Extract the [X, Y] coordinate from the center of the cell holding the provided text.  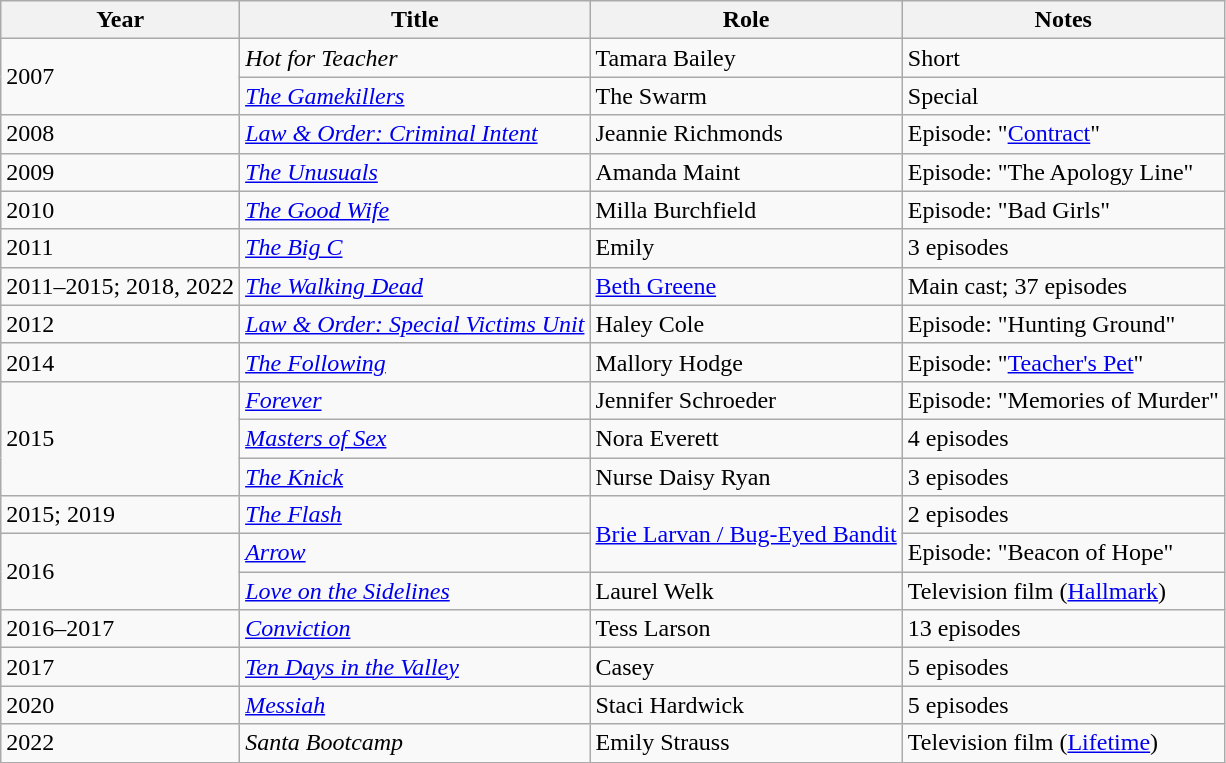
Law & Order: Criminal Intent [415, 134]
2015; 2019 [120, 515]
4 episodes [1063, 438]
Main cast; 37 episodes [1063, 286]
Tess Larson [746, 629]
Episode: "Beacon of Hope" [1063, 553]
Ten Days in the Valley [415, 667]
Episode: "Contract" [1063, 134]
Television film (Hallmark) [1063, 591]
Milla Burchfield [746, 210]
Tamara Bailey [746, 58]
The Following [415, 362]
Haley Cole [746, 324]
Messiah [415, 705]
The Unusuals [415, 172]
Episode: "The Apology Line" [1063, 172]
Mallory Hodge [746, 362]
Episode: "Hunting Ground" [1063, 324]
Staci Hardwick [746, 705]
Special [1063, 96]
2012 [120, 324]
2015 [120, 438]
2009 [120, 172]
The Gamekillers [415, 96]
Episode: "Bad Girls" [1063, 210]
Santa Bootcamp [415, 743]
Jennifer Schroeder [746, 400]
The Knick [415, 477]
Short [1063, 58]
Masters of Sex [415, 438]
Title [415, 20]
Emily Strauss [746, 743]
Notes [1063, 20]
Forever [415, 400]
Hot for Teacher [415, 58]
2020 [120, 705]
The Big C [415, 248]
The Flash [415, 515]
The Walking Dead [415, 286]
Nurse Daisy Ryan [746, 477]
The Good Wife [415, 210]
2008 [120, 134]
Conviction [415, 629]
Casey [746, 667]
2016–2017 [120, 629]
Episode: "Teacher's Pet" [1063, 362]
2011 [120, 248]
Love on the Sidelines [415, 591]
Brie Larvan / Bug-Eyed Bandit [746, 534]
Television film (Lifetime) [1063, 743]
13 episodes [1063, 629]
2016 [120, 572]
Role [746, 20]
2022 [120, 743]
2011–2015; 2018, 2022 [120, 286]
2007 [120, 77]
Episode: "Memories of Murder" [1063, 400]
2014 [120, 362]
Jeannie Richmonds [746, 134]
Laurel Welk [746, 591]
Law & Order: Special Victims Unit [415, 324]
Arrow [415, 553]
Amanda Maint [746, 172]
Year [120, 20]
The Swarm [746, 96]
Emily [746, 248]
2017 [120, 667]
2 episodes [1063, 515]
Beth Greene [746, 286]
Nora Everett [746, 438]
2010 [120, 210]
